Identify which cell holds the provided text, then report its [x, y] central coordinate. 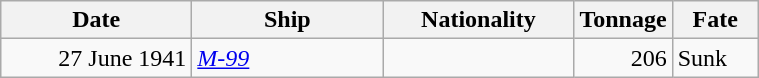
Sunk [715, 58]
27 June 1941 [96, 58]
Date [96, 20]
Tonnage [623, 20]
Nationality [478, 20]
206 [623, 58]
M-99 [288, 58]
Fate [715, 20]
Ship [288, 20]
